Find where the given text appears and provide that cell's center as [X, Y] coordinate. 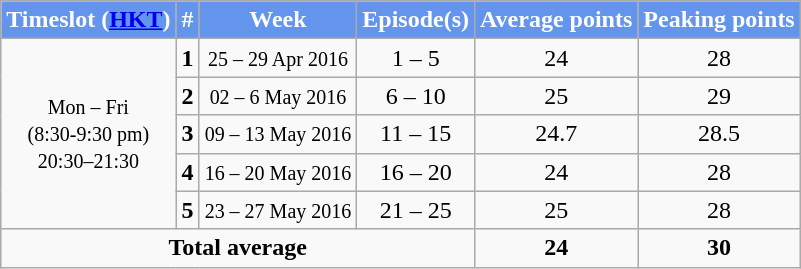
30 [719, 248]
11 – 15 [416, 134]
5 [188, 210]
25 – 29 Apr 2016 [278, 58]
1 [188, 58]
16 – 20 [416, 172]
23 – 27 May 2016 [278, 210]
24.7 [556, 134]
Average points [556, 20]
1 – 5 [416, 58]
16 – 20 May 2016 [278, 172]
09 – 13 May 2016 [278, 134]
2 [188, 96]
# [188, 20]
02 – 6 May 2016 [278, 96]
21 – 25 [416, 210]
28.5 [719, 134]
Timeslot (HKT) [88, 20]
Mon – Fri(8:30-9:30 pm)20:30–21:30 [88, 134]
Week [278, 20]
3 [188, 134]
6 – 10 [416, 96]
Peaking points [719, 20]
Episode(s) [416, 20]
29 [719, 96]
Total average [238, 248]
4 [188, 172]
